Identify which cell holds the provided text, then report its [x, y] central coordinate. 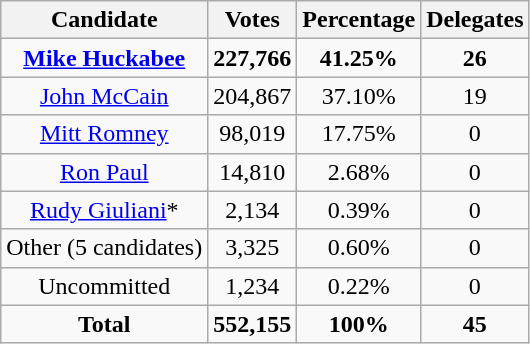
John McCain [104, 96]
Uncommitted [104, 286]
Other (5 candidates) [104, 248]
552,155 [252, 324]
Percentage [359, 20]
41.25% [359, 58]
Mitt Romney [104, 134]
1,234 [252, 286]
100% [359, 324]
Ron Paul [104, 172]
3,325 [252, 248]
19 [475, 96]
26 [475, 58]
0.60% [359, 248]
Candidate [104, 20]
2,134 [252, 210]
2.68% [359, 172]
0.39% [359, 210]
45 [475, 324]
Delegates [475, 20]
Mike Huckabee [104, 58]
0.22% [359, 286]
17.75% [359, 134]
227,766 [252, 58]
37.10% [359, 96]
14,810 [252, 172]
204,867 [252, 96]
98,019 [252, 134]
Total [104, 324]
Rudy Giuliani* [104, 210]
Votes [252, 20]
